Provide the (X, Y) coordinate of the cell's center where the given text is located.  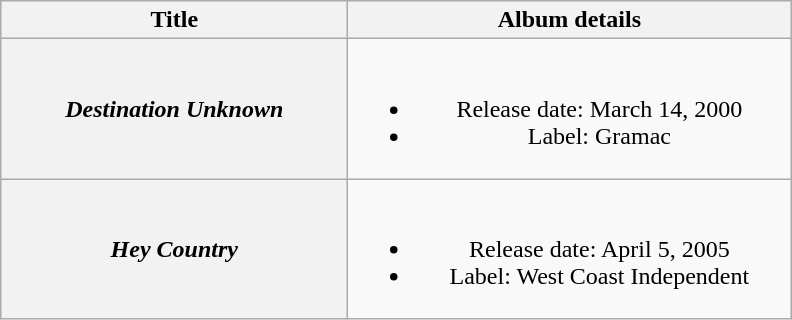
Album details (570, 20)
Release date: March 14, 2000Label: Gramac (570, 109)
Hey Country (174, 249)
Release date: April 5, 2005Label: West Coast Independent (570, 249)
Destination Unknown (174, 109)
Title (174, 20)
